Pinpoint the cell where the given text exists, returning its [X, Y] midpoint coordinate. 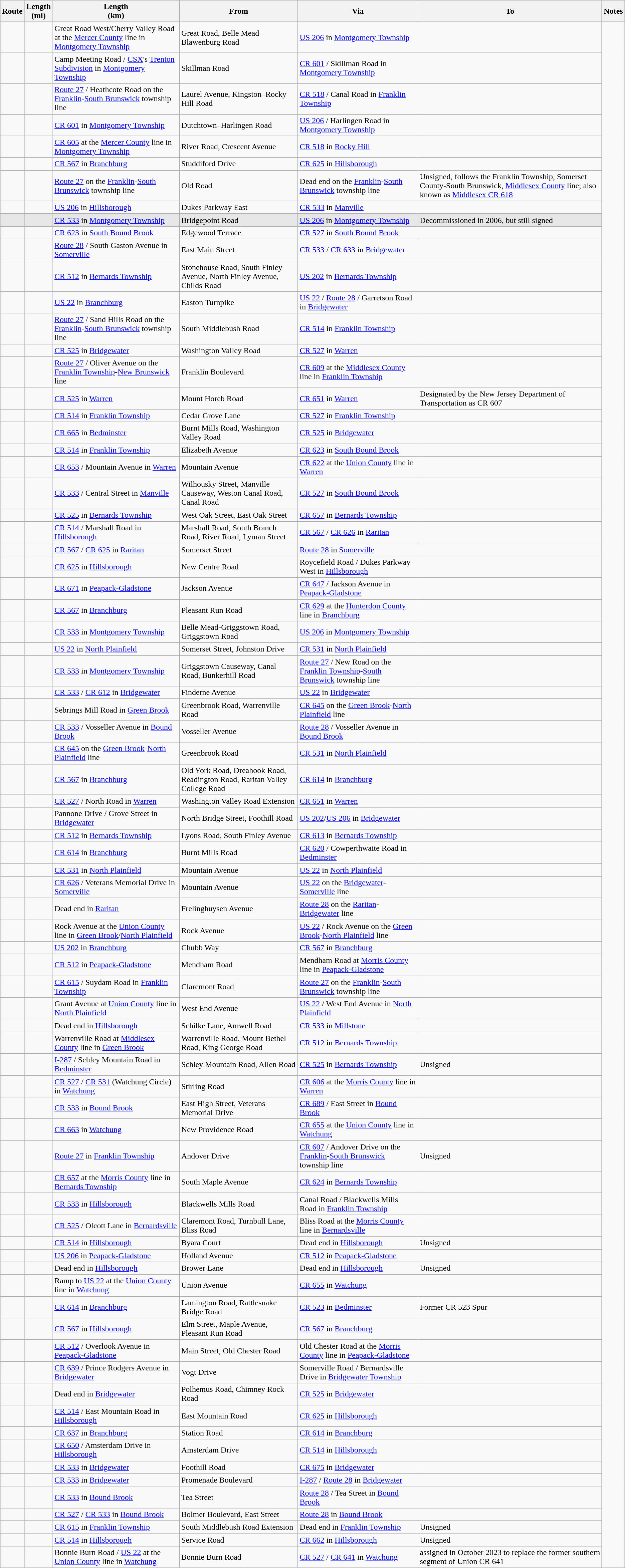
I-287 / Route 28 in Bridgewater [358, 1480]
Union Avenue [238, 1286]
Washington Valley Road Extension [238, 801]
South Maple Avenue [238, 1182]
CR 533 in Millstone [358, 1026]
CR 514 / Marshall Road in Hillsborough [116, 532]
CR 601 / Skillman Road in Montgomery Township [358, 68]
Franklin Boulevard [238, 372]
CR 518 in Rocky Hill [358, 147]
CR 525 / Olcott Lane in Bernardsville [116, 1226]
Belle Mead-Griggstown Road, Griggstown Road [238, 632]
Pleasant Run Road [238, 610]
US 206 / Harlingen Road in Montgomery Township [358, 125]
Great Road, Belle Mead–Blawenburg Road [238, 37]
Camp Meeting Road / CSX's Trenton Subdivision in Montgomery Township [116, 68]
US 22 in Bridgewater [358, 693]
CR 615 in Franklin Township [116, 1527]
Elm Street, Maple Avenue, Pleasant Run Road [238, 1329]
CR 655 in Watchung [358, 1286]
CR 527 in Warren [358, 350]
Cedar Grove Lane [238, 416]
Route 27 / Oliver Avenue on the Franklin Township-New Brunswick line [116, 372]
Skillman Road [238, 68]
CR 567 / CR 625 in Raritan [116, 549]
CR 527 / CR 531 (Watchung Circle) in Watchung [116, 1086]
Greenbrook Road, Warrenville Road [238, 710]
Schilke Lane, Amwell Road [238, 1026]
Somerset Street, Johnston Drive [238, 649]
River Road, Crescent Avenue [238, 147]
Dukes Parkway East [238, 207]
CR 653 / Mountain Avenue in Warren [116, 467]
Griggstown Causeway, Canal Road, Bunkerhill Road [238, 671]
Jackson Avenue [238, 588]
Lyons Road, South Finley Avenue [238, 835]
CR 533 / Vosseller Avenue in Bound Brook [116, 732]
Burnt Mills Road, Washington Valley Road [238, 433]
CR 675 in Bridgewater [358, 1467]
US 202 in Branchburg [116, 948]
Schley Mountain Road, Allen Road [238, 1065]
Lamington Road, Rattlesnake Bridge Road [238, 1307]
CR 533 / Central Street in Manville [116, 493]
Old Chester Road at the Morris County line in Peapack-Gladstone [358, 1350]
Service Road [238, 1540]
CR 624 in Bernards Township [358, 1182]
Ramp to US 22 at the Union County line in Watchung [116, 1286]
Dead end on the Franklin-South Brunswick township line [358, 186]
Great Road West/Cherry Valley Road at the Mercer County line in Montgomery Township [116, 37]
Length(km) [116, 11]
CR 665 in Bedminster [116, 433]
East High Street, Veterans Memorial Drive [238, 1108]
South Middlebush Road [238, 329]
Bonnie Burn Road [238, 1557]
Bonnie Burn Road / US 22 at the Union County line in Watchung [116, 1557]
West Oak Street, East Oak Street [238, 515]
CR 533 in Manville [358, 207]
CR 657 in Bernards Township [358, 515]
Length(mi) [38, 11]
Route 28 in Bound Brook [358, 1514]
Route 28 / Tea Street in Bound Brook [358, 1497]
CR 523 in Bedminster [358, 1307]
Amsterdam Drive [238, 1450]
CR 657 at the Morris County line in Bernards Township [116, 1182]
Polhemus Road, Chimney Rock Road [238, 1394]
Somerset Street [238, 549]
CR 662 in Hillsborough [358, 1540]
CR 689 / East Street in Bound Brook [358, 1108]
Station Road [238, 1433]
Route [12, 11]
US 206 in Hillsborough [116, 207]
CR 525 in Warren [116, 399]
US 202/US 206 in Bridgewater [358, 818]
CR 533 / CR 633 in Bridgewater [358, 250]
Greenbrook Road [238, 753]
New Centre Road [238, 567]
Elizabeth Avenue [238, 450]
CR 527 / North Road in Warren [116, 801]
US 22 in Branchburg [116, 302]
East Mountain Road [238, 1416]
South Middlebush Road Extension [238, 1527]
I-287 / Schley Mountain Road in Bedminster [116, 1065]
Bolmer Boulevard, East Street [238, 1514]
CR 512 / Overlook Avenue in Peapack-Gladstone [116, 1350]
Notes [613, 11]
Warrenville Road, Mount Bethel Road, King George Road [238, 1043]
Claremont Road [238, 987]
Vosseller Avenue [238, 732]
Vogt Drive [238, 1372]
Finderne Avenue [238, 693]
CR 567 / CR 626 in Raritan [358, 532]
CR 527 in Franklin Township [358, 416]
CR 620 / Cowperthwaite Road in Bedminster [358, 852]
Route 27 / New Road on the Franklin Township-South Brunswick township line [358, 671]
East Main Street [238, 250]
Wilhousky Street, Manville Causeway, Weston Canal Road, Canal Road [238, 493]
CR 663 in Watchung [116, 1129]
Tea Street [238, 1497]
Laurel Avenue, Kingston–Rocky Hill Road [238, 99]
CR 533 / CR 612 in Bridgewater [116, 693]
Mendham Road at Morris County line in Peapack-Gladstone [358, 965]
CR 622 at the Union County line in Warren [358, 467]
Andover Drive [238, 1156]
CR 629 at the Hunterdon County line in Branchburg [358, 610]
CR 639 / Prince Rodgers Avenue in Bridgewater [116, 1372]
CR 605 at the Mercer County line in Montgomery Township [116, 147]
Warrenville Road at Middlesex County line in Green Brook [116, 1043]
Route 28 on the Raritan-Bridgewater line [358, 908]
Rock Avenue [238, 931]
Stirling Road [238, 1086]
CR 606 at the Morris County line in Warren [358, 1086]
US 22 / Route 28 / Garretson Road in Bridgewater [358, 302]
To [510, 11]
CR 615 / Suydam Road in Franklin Township [116, 987]
CR 601 in Montgomery Township [116, 125]
US 22 / Rock Avenue on the Green Brook-North Plainfield line [358, 931]
CR 637 in Branchburg [116, 1433]
CR 655 at the Union County line in Watchung [358, 1129]
Unsigned, follows the Franklin Township, Somerset County-South Brunswick, Middlesex County line; also known as Middlesex CR 618 [510, 186]
US 206 in Peapack-Gladstone [116, 1255]
Route 27 / Sand Hills Road on the Franklin-South Brunswick township line [116, 329]
Designated by the New Jersey Department of Transportation as CR 607 [510, 399]
Dead end in Raritan [116, 908]
North Bridge Street, Foothill Road [238, 818]
CR 527 / CR 533 in Bound Brook [116, 1514]
CR 527 / CR 641 in Watchung [358, 1557]
CR 567 in Hillsborough [116, 1329]
Mount Horeb Road [238, 399]
US 202 in Bernards Township [358, 276]
CR 609 at the Middlesex County line in Franklin Township [358, 372]
CR 518 / Canal Road in Franklin Township [358, 99]
Route 27 / Heathcote Road on the Franklin-South Brunswick township line [116, 99]
Pannone Drive / Grove Street in Bridgewater [116, 818]
Foothill Road [238, 1467]
Holland Avenue [238, 1255]
Byara Court [238, 1243]
Route 27 in Franklin Township [116, 1156]
Stonehouse Road, South Finley Avenue, North Finley Avenue, Childs Road [238, 276]
Somerville Road / Bernardsville Drive in Bridgewater Township [358, 1372]
Former CR 523 Spur [510, 1307]
From [238, 11]
Route 28 / South Gaston Avenue in Somerville [116, 250]
Easton Turnpike [238, 302]
Grant Avenue at Union County line in North Plainfield [116, 1009]
assigned in October 2023 to replace the former southern segment of Union CR 641 [510, 1557]
Blackwells Mills Road [238, 1204]
New Providence Road [238, 1129]
CR 533 in Hillsborough [116, 1204]
Promenade Boulevard [238, 1480]
Bliss Road at the Morris County line in Bernardsville [358, 1226]
Roycefield Road / Dukes Parkway West in Hillsborough [358, 567]
CR 626 / Veterans Memorial Drive in Somerville [116, 887]
Claremont Road, Turnbull Lane, Bliss Road [238, 1226]
CR 671 in Peapack-Gladstone [116, 588]
CR 650 / Amsterdam Drive in Hillsborough [116, 1450]
CR 514 / East Mountain Road in Hillsborough [116, 1416]
Via [358, 11]
Route 28 in Somerville [358, 549]
Decommissioned in 2006, but still signed [510, 220]
Chubb Way [238, 948]
Marshall Road, South Branch Road, River Road, Lyman Street [238, 532]
Bridgepoint Road [238, 220]
Main Street, Old Chester Road [238, 1350]
Burnt Mills Road [238, 852]
Studdiford Drive [238, 164]
Dutchtown–Harlingen Road [238, 125]
CR 647 / Jackson Avenue in Peapack-Gladstone [358, 588]
Mendham Road [238, 965]
Rock Avenue at the Union County line in Green Brook/North Plainfield [116, 931]
Dead end in Bridgewater [116, 1394]
Brower Lane [238, 1268]
West End Avenue [238, 1009]
Route 28 / Vosseller Avenue in Bound Brook [358, 732]
Canal Road / Blackwells Mills Road in Franklin Township [358, 1204]
Edgewood Terrace [238, 233]
US 22 on the Bridgewater-Somerville line [358, 887]
Sebrings Mill Road in Green Brook [116, 710]
Dead end in Franklin Township [358, 1527]
Washington Valley Road [238, 350]
Old York Road, Dreahook Road, Readington Road, Raritan Valley College Road [238, 779]
CR 613 in Bernards Township [358, 835]
Old Road [238, 186]
Frelinghuysen Avenue [238, 908]
CR 607 / Andover Drive on the Franklin-South Brunswick township line [358, 1156]
US 22 / West End Avenue in North Plainfield [358, 1009]
